Detect which cell encompasses the target text, then output its [x, y] center coordinate. 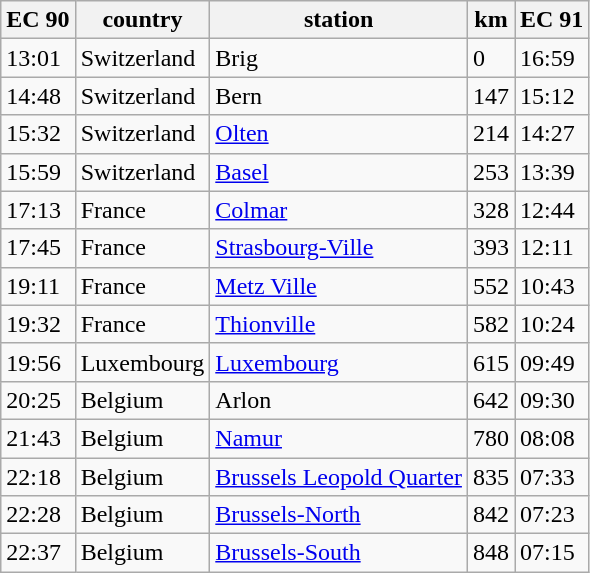
Brussels-South [339, 553]
15:12 [551, 96]
19:56 [38, 362]
Namur [339, 438]
552 [490, 286]
07:23 [551, 515]
848 [490, 553]
09:30 [551, 400]
642 [490, 400]
22:28 [38, 515]
km [490, 20]
20:25 [38, 400]
Metz Ville [339, 286]
19:11 [38, 286]
393 [490, 248]
Colmar [339, 210]
842 [490, 515]
615 [490, 362]
17:13 [38, 210]
780 [490, 438]
22:37 [38, 553]
country [142, 20]
19:32 [38, 324]
328 [490, 210]
13:01 [38, 58]
07:15 [551, 553]
Brig [339, 58]
214 [490, 134]
Thionville [339, 324]
12:44 [551, 210]
EC 91 [551, 20]
10:24 [551, 324]
835 [490, 477]
Strasbourg-Ville [339, 248]
station [339, 20]
08:08 [551, 438]
Brussels-North [339, 515]
13:39 [551, 172]
21:43 [38, 438]
07:33 [551, 477]
147 [490, 96]
Bern [339, 96]
EC 90 [38, 20]
Brussels Leopold Quarter [339, 477]
0 [490, 58]
14:27 [551, 134]
Arlon [339, 400]
Olten [339, 134]
14:48 [38, 96]
17:45 [38, 248]
Basel [339, 172]
12:11 [551, 248]
16:59 [551, 58]
15:59 [38, 172]
10:43 [551, 286]
582 [490, 324]
22:18 [38, 477]
09:49 [551, 362]
253 [490, 172]
15:32 [38, 134]
